From the cell containing the given text, extract its center point as (x, y) coordinate. 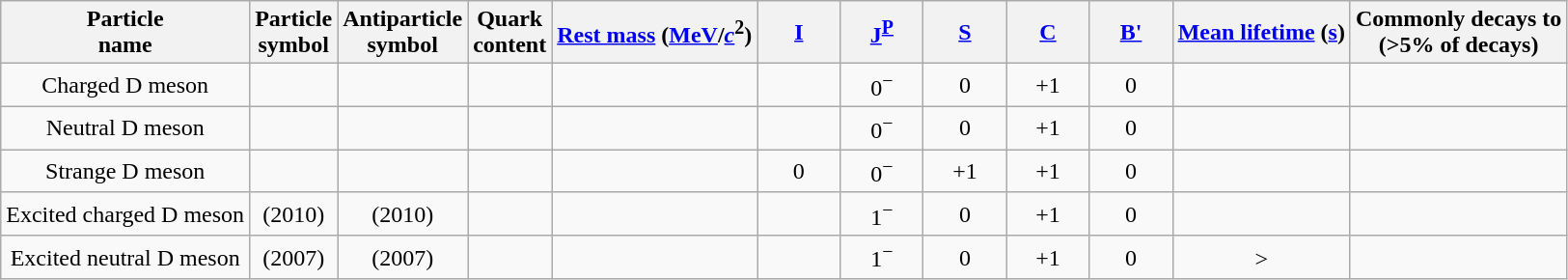
Strange D meson (125, 172)
Commonly decays to (>5% of decays) (1458, 33)
JP (882, 33)
S (965, 33)
Rest mass (MeV/c2) (654, 33)
I (799, 33)
Particle name (125, 33)
Mean lifetime (s) (1261, 33)
Excited neutral D meson (125, 257)
Charged D meson (125, 85)
B' (1131, 33)
Neutral D meson (125, 127)
C (1048, 33)
> (1261, 257)
Antiparticle symbol (403, 33)
Excited charged D meson (125, 214)
Quark content (509, 33)
Particle symbol (293, 33)
